Extract the (X, Y) coordinate from the center of the cell holding the provided text.  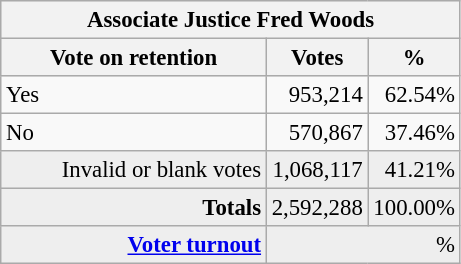
100.00% (414, 208)
2,592,288 (317, 208)
Associate Justice Fred Woods (231, 20)
62.54% (414, 95)
Yes (134, 95)
Invalid or blank votes (134, 170)
1,068,117 (317, 170)
No (134, 133)
570,867 (317, 133)
Totals (134, 208)
37.46% (414, 133)
Voter turnout (134, 245)
Votes (317, 58)
41.21% (414, 170)
953,214 (317, 95)
Vote on retention (134, 58)
